Output the [X, Y] coordinate of the center of the cell containing the given text.  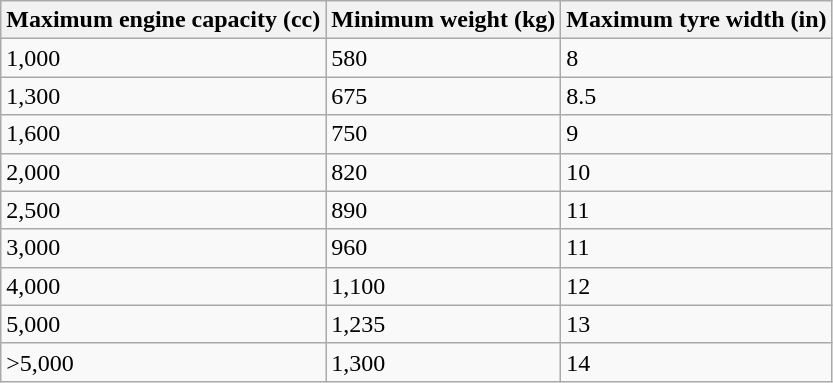
1,600 [164, 134]
5,000 [164, 324]
1,000 [164, 58]
3,000 [164, 248]
14 [696, 362]
Minimum weight (kg) [444, 20]
9 [696, 134]
820 [444, 172]
Maximum tyre width (in) [696, 20]
2,500 [164, 210]
890 [444, 210]
8.5 [696, 96]
675 [444, 96]
Maximum engine capacity (cc) [164, 20]
4,000 [164, 286]
1,100 [444, 286]
13 [696, 324]
2,000 [164, 172]
750 [444, 134]
8 [696, 58]
>5,000 [164, 362]
960 [444, 248]
1,235 [444, 324]
580 [444, 58]
10 [696, 172]
12 [696, 286]
